Find where the given text appears and provide that cell's center as [X, Y] coordinate. 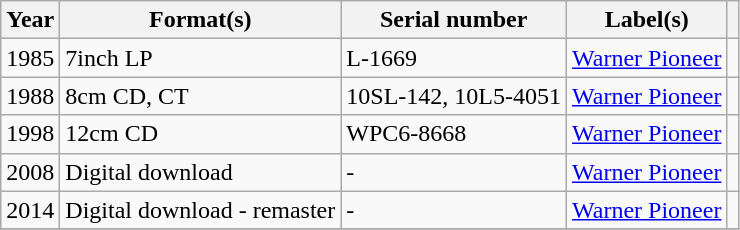
1985 [30, 58]
L-1669 [454, 58]
1988 [30, 96]
7inch LP [200, 58]
Digital download - remaster [200, 210]
Label(s) [647, 20]
1998 [30, 134]
2014 [30, 210]
Year [30, 20]
WPC6-8668 [454, 134]
8cm CD, CT [200, 96]
10SL-142, 10L5-4051 [454, 96]
Format(s) [200, 20]
2008 [30, 172]
Serial number [454, 20]
12cm CD [200, 134]
Digital download [200, 172]
